Determine the [X, Y] coordinate at the center of the cell enclosing the given text.  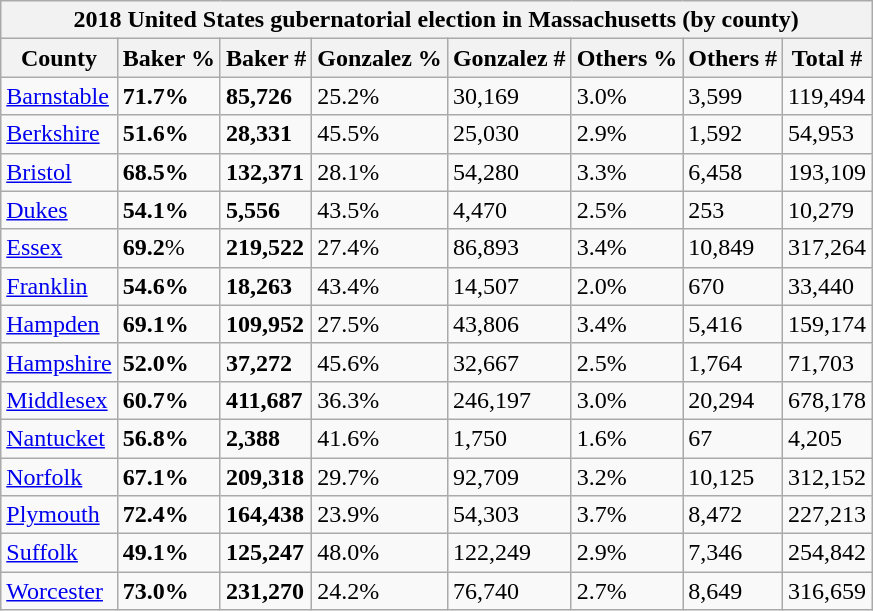
68.5% [168, 172]
Others % [627, 58]
3.7% [627, 515]
41.6% [380, 438]
Gonzalez % [380, 58]
678,178 [828, 400]
54,953 [828, 134]
Middlesex [59, 400]
5,556 [266, 210]
49.1% [168, 553]
32,667 [509, 362]
25,030 [509, 134]
3.3% [627, 172]
36.3% [380, 400]
1.6% [627, 438]
10,279 [828, 210]
33,440 [828, 286]
670 [733, 286]
Gonzalez # [509, 58]
52.0% [168, 362]
3,599 [733, 96]
67 [733, 438]
23.9% [380, 515]
27.5% [380, 324]
54.1% [168, 210]
92,709 [509, 477]
2.7% [627, 591]
76,740 [509, 591]
56.8% [168, 438]
14,507 [509, 286]
2,388 [266, 438]
164,438 [266, 515]
45.6% [380, 362]
254,842 [828, 553]
86,893 [509, 248]
67.1% [168, 477]
316,659 [828, 591]
1,750 [509, 438]
5,416 [733, 324]
54.6% [168, 286]
Berkshire [59, 134]
132,371 [266, 172]
2.0% [627, 286]
10,849 [733, 248]
2018 United States gubernatorial election in Massachusetts (by county) [436, 20]
231,270 [266, 591]
37,272 [266, 362]
Others # [733, 58]
25.2% [380, 96]
10,125 [733, 477]
219,522 [266, 248]
159,174 [828, 324]
Norfolk [59, 477]
Suffolk [59, 553]
246,197 [509, 400]
Barnstable [59, 96]
30,169 [509, 96]
27.4% [380, 248]
Dukes [59, 210]
411,687 [266, 400]
Total # [828, 58]
4,470 [509, 210]
Plymouth [59, 515]
Essex [59, 248]
71.7% [168, 96]
County [59, 58]
69.2% [168, 248]
312,152 [828, 477]
8,472 [733, 515]
Worcester [59, 591]
43.5% [380, 210]
69.1% [168, 324]
1,764 [733, 362]
1,592 [733, 134]
Bristol [59, 172]
Baker # [266, 58]
85,726 [266, 96]
193,109 [828, 172]
54,303 [509, 515]
7,346 [733, 553]
Nantucket [59, 438]
Franklin [59, 286]
4,205 [828, 438]
24.2% [380, 591]
Hampshire [59, 362]
109,952 [266, 324]
73.0% [168, 591]
28.1% [380, 172]
18,263 [266, 286]
125,247 [266, 553]
Hampden [59, 324]
3.2% [627, 477]
Baker % [168, 58]
51.6% [168, 134]
122,249 [509, 553]
71,703 [828, 362]
8,649 [733, 591]
28,331 [266, 134]
60.7% [168, 400]
253 [733, 210]
227,213 [828, 515]
45.5% [380, 134]
43,806 [509, 324]
29.7% [380, 477]
317,264 [828, 248]
119,494 [828, 96]
6,458 [733, 172]
48.0% [380, 553]
209,318 [266, 477]
43.4% [380, 286]
20,294 [733, 400]
54,280 [509, 172]
72.4% [168, 515]
